From the cell containing the given text, extract its center point as [x, y] coordinate. 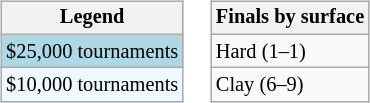
$10,000 tournaments [92, 85]
Legend [92, 18]
Finals by surface [290, 18]
Hard (1–1) [290, 51]
Clay (6–9) [290, 85]
$25,000 tournaments [92, 51]
